From the cell containing the given text, extract its center point as [x, y] coordinate. 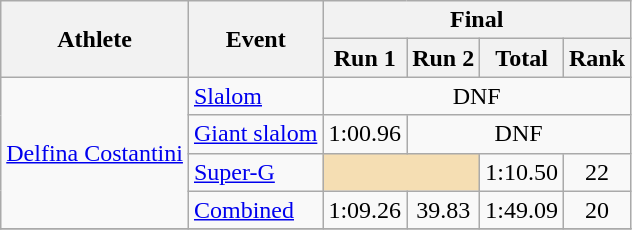
Super-G [255, 172]
1:00.96 [365, 134]
Slalom [255, 96]
Rank [596, 58]
Total [522, 58]
1:10.50 [522, 172]
Delfina Costantini [95, 153]
20 [596, 210]
Combined [255, 210]
Athlete [95, 39]
Run 2 [444, 58]
Giant slalom [255, 134]
Final [477, 20]
Event [255, 39]
39.83 [444, 210]
Run 1 [365, 58]
22 [596, 172]
1:09.26 [365, 210]
1:49.09 [522, 210]
